For the text-containing cell, return its midpoint in (X, Y) coordinate format. 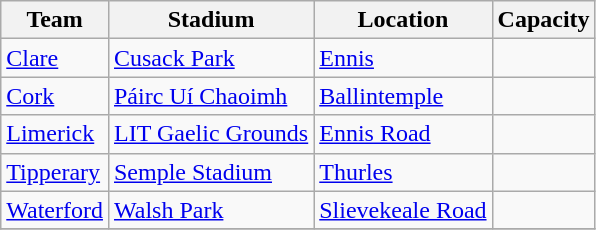
Tipperary (55, 172)
Cork (55, 96)
Ballintemple (403, 96)
Ennis Road (403, 134)
Slievekeale Road (403, 210)
Stadium (210, 20)
Walsh Park (210, 210)
Semple Stadium (210, 172)
Páirc Uí Chaoimh (210, 96)
Ennis (403, 58)
Waterford (55, 210)
Clare (55, 58)
Thurles (403, 172)
Cusack Park (210, 58)
Location (403, 20)
Limerick (55, 134)
Team (55, 20)
LIT Gaelic Grounds (210, 134)
Capacity (544, 20)
